Detect which cell encompasses the target text, then output its (x, y) center coordinate. 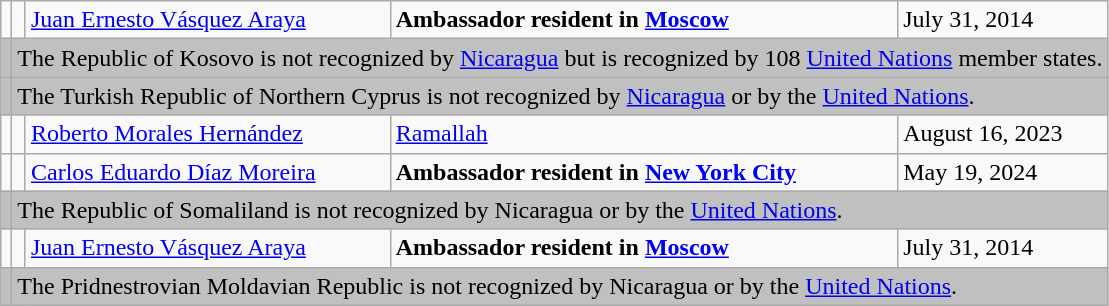
Roberto Morales Hernández (208, 134)
The Republic of Kosovo is not recognized by Nicaragua but is recognized by 108 United Nations member states. (560, 58)
Ramallah (644, 134)
May 19, 2024 (1003, 172)
The Turkish Republic of Northern Cyprus is not recognized by Nicaragua or by the United Nations. (560, 96)
The Republic of Somaliland is not recognized by Nicaragua or by the United Nations. (560, 210)
The Pridnestrovian Moldavian Republic is not recognized by Nicaragua or by the United Nations. (560, 286)
Carlos Eduardo Díaz Moreira (208, 172)
Ambassador resident in New York City (644, 172)
August 16, 2023 (1003, 134)
